Provide the [X, Y] coordinate of the cell's center where the given text is located.  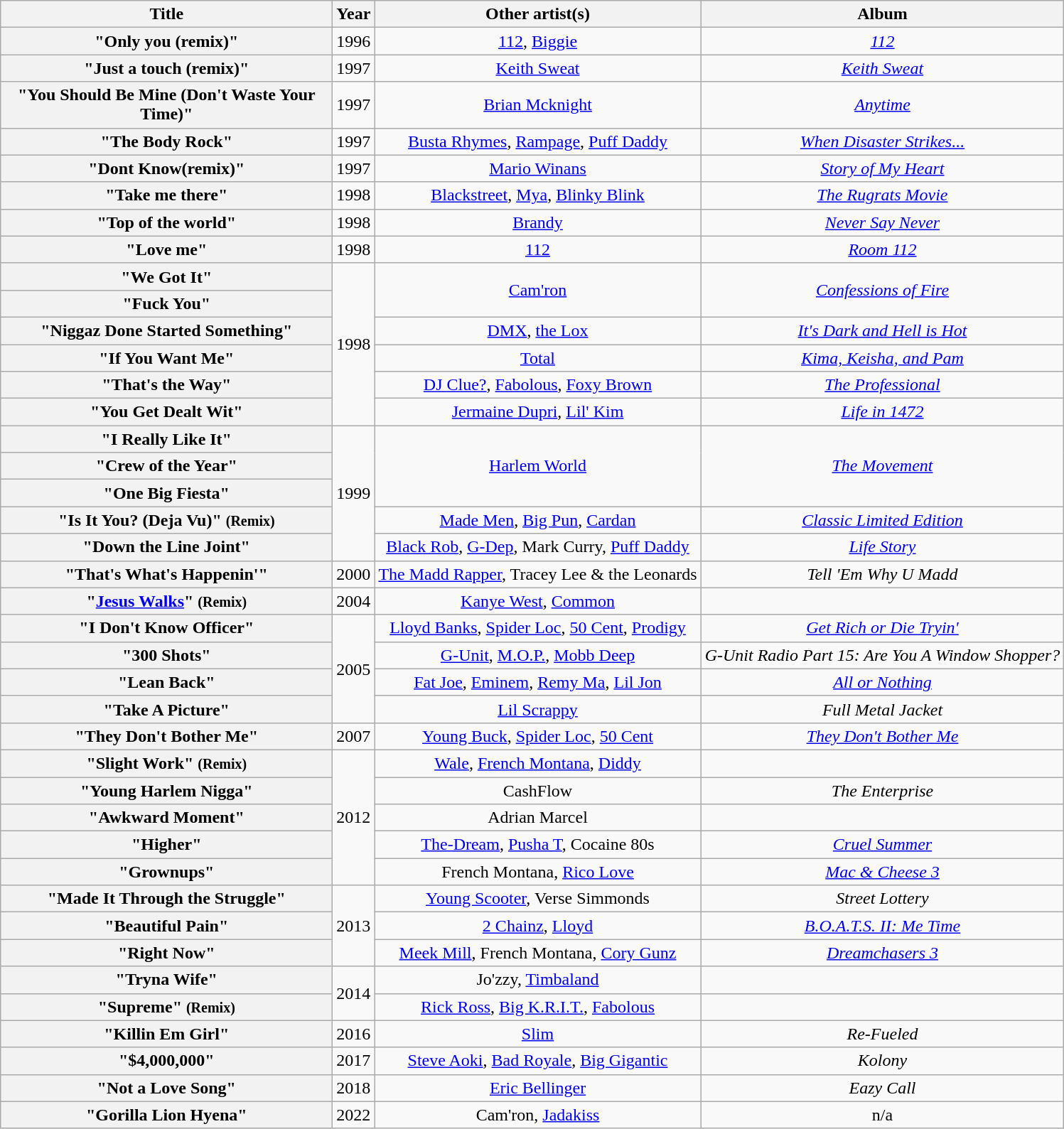
G-Unit Radio Part 15: Are You A Window Shopper? [883, 655]
"Right Now" [166, 953]
"Fuck You" [166, 303]
"One Big Fiesta" [166, 493]
"Not a Love Song" [166, 1088]
Full Metal Jacket [883, 709]
Year [354, 14]
Harlem World [537, 466]
The Movement [883, 466]
Get Rich or Die Tryin' [883, 628]
"Gorilla Lion Hyena" [166, 1115]
"Grownups" [166, 872]
DMX, the Lox [537, 330]
"I Don't Know Officer" [166, 628]
Life Story [883, 547]
Mac & Cheese 3 [883, 872]
Cam'ron [537, 290]
Brian Mcknight [537, 105]
2 Chainz, Lloyd [537, 926]
2016 [354, 1034]
"Lean Back" [166, 682]
n/a [883, 1115]
"Only you (remix)" [166, 41]
"Jesus Walks" (Remix) [166, 601]
Title [166, 14]
All or Nothing [883, 682]
"$4,000,000" [166, 1061]
The Professional [883, 385]
"Supreme" (Remix) [166, 1007]
2014 [354, 993]
Eazy Call [883, 1088]
"Top of the world" [166, 222]
Life in 1472 [883, 412]
"They Don't Bother Me" [166, 736]
Kolony [883, 1061]
Rick Ross, Big K.R.I.T., Fabolous [537, 1007]
"You Should Be Mine (Don't Waste Your Time)" [166, 105]
Total [537, 357]
The Madd Rapper, Tracey Lee & the Leonards [537, 574]
Anytime [883, 105]
"Niggaz Done Started Something" [166, 330]
Kanye West, Common [537, 601]
"300 Shots" [166, 655]
CashFlow [537, 791]
"Beautiful Pain" [166, 926]
Young Scooter, Verse Simmonds [537, 899]
Jermaine Dupri, Lil' Kim [537, 412]
Slim [537, 1034]
The Enterprise [883, 791]
"Just a touch (remix)" [166, 68]
Other artist(s) [537, 14]
G-Unit, M.O.P., Mobb Deep [537, 655]
French Montana, Rico Love [537, 872]
112, Biggie [537, 41]
Tell 'Em Why U Madd [883, 574]
"Slight Work" (Remix) [166, 763]
Mario Winans [537, 168]
Street Lottery [883, 899]
Jo'zzy, Timbaland [537, 980]
Cam'ron, Jadakiss [537, 1115]
Lil Scrappy [537, 709]
2022 [354, 1115]
"If You Want Me" [166, 357]
Made Men, Big Pun, Cardan [537, 520]
Classic Limited Edition [883, 520]
Fat Joe, Eminem, Remy Ma, Lil Jon [537, 682]
Cruel Summer [883, 845]
B.O.A.T.S. II: Me Time [883, 926]
When Disaster Strikes... [883, 141]
2007 [354, 736]
Story of My Heart [883, 168]
Steve Aoki, Bad Royale, Big Gigantic [537, 1061]
Adrian Marcel [537, 818]
"Made It Through the Struggle" [166, 899]
Eric Bellinger [537, 1088]
It's Dark and Hell is Hot [883, 330]
Kima, Keisha, and Pam [883, 357]
2013 [354, 926]
"Young Harlem Nigga" [166, 791]
2018 [354, 1088]
"That's What's Happenin'" [166, 574]
2000 [354, 574]
"Dont Know(remix)" [166, 168]
They Don't Bother Me [883, 736]
Room 112 [883, 249]
Re-Fueled [883, 1034]
"We Got It" [166, 276]
Wale, French Montana, Diddy [537, 763]
"That's the Way" [166, 385]
Blackstreet, Mya, Blinky Blink [537, 195]
Meek Mill, French Montana, Cory Gunz [537, 953]
"Take me there" [166, 195]
"Tryna Wife" [166, 980]
1999 [354, 493]
2017 [354, 1061]
Album [883, 14]
Black Rob, G-Dep, Mark Curry, Puff Daddy [537, 547]
Dreamchasers 3 [883, 953]
2012 [354, 817]
"Is It You? (Deja Vu)" (Remix) [166, 520]
2004 [354, 601]
"Higher" [166, 845]
The-Dream, Pusha T, Cocaine 80s [537, 845]
"Take A Picture" [166, 709]
"Love me" [166, 249]
"Killin Em Girl" [166, 1034]
"Down the Line Joint" [166, 547]
Never Say Never [883, 222]
"The Body Rock" [166, 141]
1996 [354, 41]
"Crew of the Year" [166, 466]
DJ Clue?, Fabolous, Foxy Brown [537, 385]
Busta Rhymes, Rampage, Puff Daddy [537, 141]
Confessions of Fire [883, 290]
The Rugrats Movie [883, 195]
"You Get Dealt Wit" [166, 412]
"I Really Like It" [166, 439]
Brandy [537, 222]
2005 [354, 669]
Young Buck, Spider Loc, 50 Cent [537, 736]
"Awkward Moment" [166, 818]
Lloyd Banks, Spider Loc, 50 Cent, Prodigy [537, 628]
